For the text-containing cell, return its midpoint in [X, Y] coordinate format. 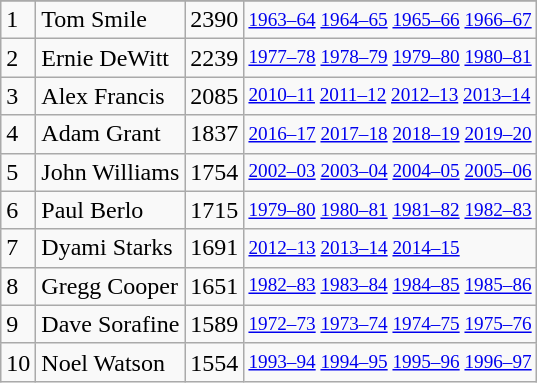
8 [18, 286]
1754 [214, 172]
1972–73 1973–74 1974–75 1975–76 [390, 324]
1554 [214, 362]
9 [18, 324]
1589 [214, 324]
1982–83 1983–84 1984–85 1985–86 [390, 286]
Tom Smile [110, 20]
Alex Francis [110, 96]
1963–64 1964–65 1965–66 1966–67 [390, 20]
1691 [214, 248]
Ernie DeWitt [110, 58]
2085 [214, 96]
1715 [214, 210]
1979–80 1980–81 1981–82 1982–83 [390, 210]
Noel Watson [110, 362]
2010–11 2011–12 2012–13 2013–14 [390, 96]
1977–78 1978–79 1979–80 1980–81 [390, 58]
Paul Berlo [110, 210]
5 [18, 172]
2016–17 2017–18 2018–19 2019–20 [390, 134]
10 [18, 362]
Dyami Starks [110, 248]
1 [18, 20]
7 [18, 248]
Gregg Cooper [110, 286]
Dave Sorafine [110, 324]
2 [18, 58]
2002–03 2003–04 2004–05 2005–06 [390, 172]
1993–94 1994–95 1995–96 1996–97 [390, 362]
John Williams [110, 172]
3 [18, 96]
6 [18, 210]
2239 [214, 58]
1651 [214, 286]
2012–13 2013–14 2014–15 [390, 248]
2390 [214, 20]
1837 [214, 134]
4 [18, 134]
Adam Grant [110, 134]
